Return the [X, Y] coordinate for the center point of the cell that contains the specified text.  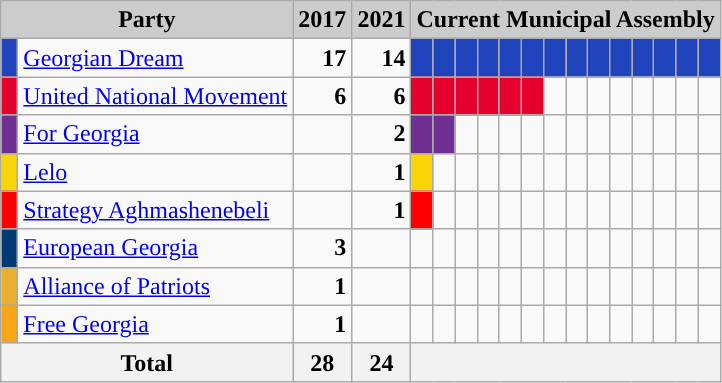
2 [382, 134]
Lelo [156, 172]
European Georgia [156, 248]
Alliance of Patriots [156, 286]
For Georgia [156, 134]
28 [322, 362]
Total [147, 362]
Party [147, 20]
Georgian Dream [156, 58]
24 [382, 362]
United National Movement [156, 96]
Free Georgia [156, 324]
Current Municipal Assembly [566, 20]
17 [322, 58]
3 [322, 248]
2021 [382, 20]
Strategy Aghmashenebeli [156, 210]
14 [382, 58]
2017 [322, 20]
